Output the [x, y] coordinate of the center of the cell containing the given text.  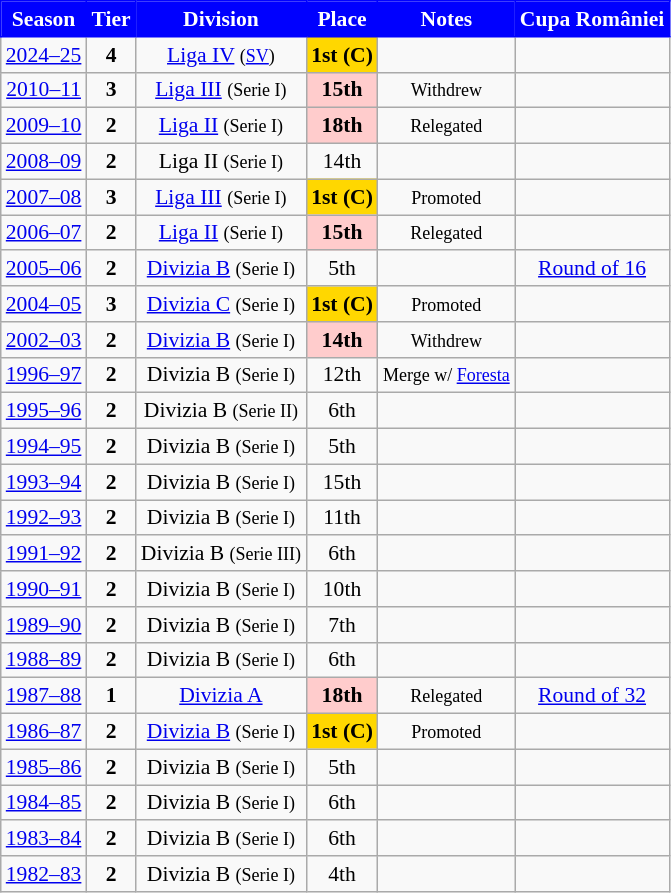
1 [110, 696]
1984–85 [44, 803]
2009–10 [44, 126]
Division [221, 19]
Round of 32 [592, 696]
4th [342, 874]
11th [342, 518]
Divizia B (Serie III) [221, 554]
Tier [110, 19]
Cupa României [592, 19]
Round of 16 [592, 269]
Liga IV (SV) [221, 55]
1992–93 [44, 518]
1985–86 [44, 767]
Divizia A [221, 696]
2005–06 [44, 269]
1987–88 [44, 696]
4 [110, 55]
1983–84 [44, 839]
12th [342, 375]
2024–25 [44, 55]
2010–11 [44, 90]
Place [342, 19]
1986–87 [44, 732]
1988–89 [44, 660]
1996–97 [44, 375]
2006–07 [44, 233]
7th [342, 625]
2008–09 [44, 162]
1991–92 [44, 554]
2007–08 [44, 197]
1995–96 [44, 411]
Notes [446, 19]
1982–83 [44, 874]
Season [44, 19]
1994–95 [44, 447]
Merge w/ Foresta [446, 375]
2004–05 [44, 304]
1989–90 [44, 625]
1993–94 [44, 482]
1990–91 [44, 589]
Divizia C (Serie I) [221, 304]
Divizia B (Serie II) [221, 411]
10th [342, 589]
2002–03 [44, 340]
